Output the [x, y] coordinate of the center of the cell containing the given text.  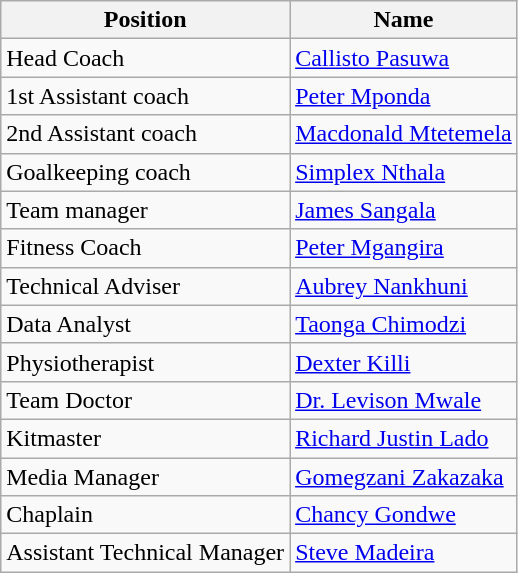
Name [404, 20]
Physiotherapist [146, 362]
Callisto Pasuwa [404, 58]
1st Assistant coach [146, 96]
Team Doctor [146, 400]
Technical Adviser [146, 286]
Fitness Coach [146, 248]
Dr. Levison Mwale [404, 400]
Steve Madeira [404, 553]
Data Analyst [146, 324]
Goalkeeping coach [146, 172]
Gomegzani Zakazaka [404, 477]
Aubrey Nankhuni [404, 286]
James Sangala [404, 210]
Kitmaster [146, 438]
Peter Mgangira [404, 248]
Macdonald Mtetemela [404, 134]
Peter Mponda [404, 96]
Chancy Gondwe [404, 515]
Assistant Technical Manager [146, 553]
Position [146, 20]
Richard Justin Lado [404, 438]
2nd Assistant coach [146, 134]
Head Coach [146, 58]
Simplex Nthala [404, 172]
Media Manager [146, 477]
Team manager [146, 210]
Taonga Chimodzi [404, 324]
Dexter Killi [404, 362]
Chaplain [146, 515]
